Capture the cell that displays the provided text and extract its [X, Y] central coordinate. 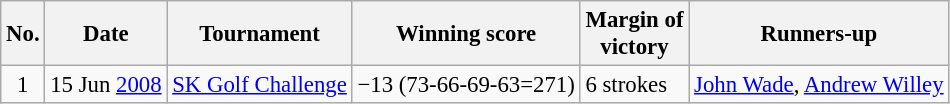
No. [23, 34]
Tournament [260, 34]
John Wade, Andrew Willey [819, 85]
Margin ofvictory [634, 34]
Runners-up [819, 34]
Date [106, 34]
1 [23, 85]
−13 (73-66-69-63=271) [466, 85]
SK Golf Challenge [260, 85]
6 strokes [634, 85]
Winning score [466, 34]
15 Jun 2008 [106, 85]
